From the cell containing the given text, extract its center point as [X, Y] coordinate. 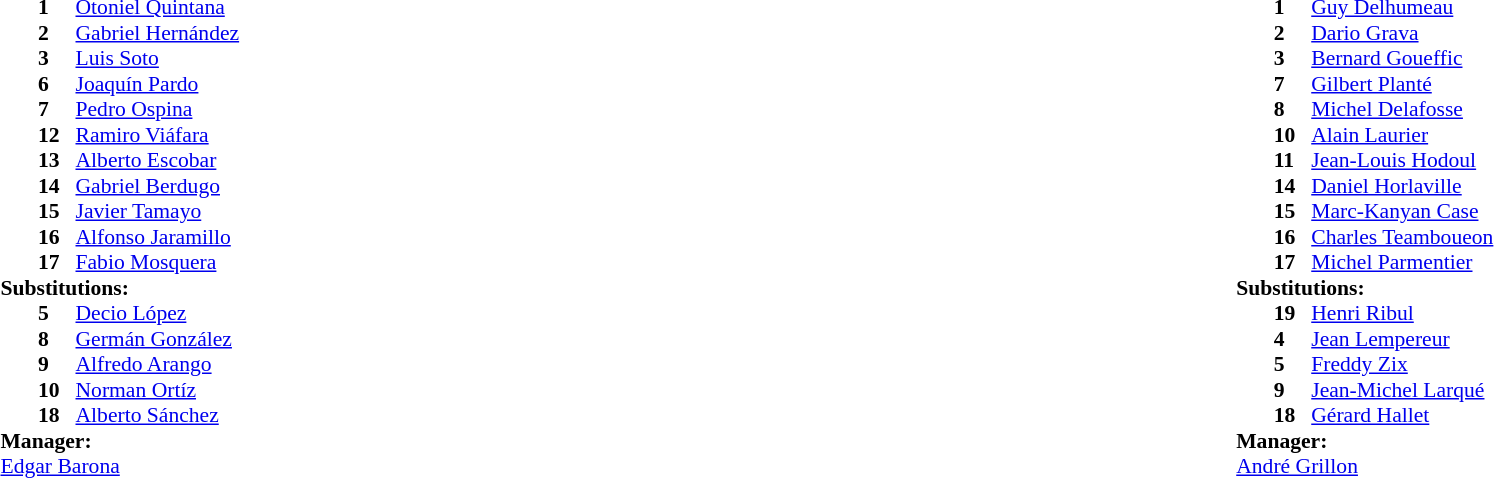
Alain Laurier [1402, 135]
Fabio Mosquera [158, 263]
Michel Delafosse [1402, 109]
12 [57, 135]
Pedro Ospina [158, 109]
Gilbert Planté [1402, 84]
Alfonso Jaramillo [158, 237]
Jean-Michel Larqué [1402, 390]
Gabriel Berdugo [158, 186]
Gérard Hallet [1402, 415]
Luis Soto [158, 59]
Ramiro Viáfara [158, 135]
Jean-Louis Hodoul [1402, 161]
13 [57, 161]
Javier Tamayo [158, 211]
Dario Grava [1402, 33]
Michel Parmentier [1402, 263]
Charles Teamboueon [1402, 237]
6 [57, 84]
Bernard Goueffic [1402, 59]
Gabriel Hernández [158, 33]
Norman Ortíz [158, 390]
Alberto Escobar [158, 161]
4 [1293, 339]
Germán González [158, 339]
Alberto Sánchez [158, 415]
Alfredo Arango [158, 365]
Jean Lempereur [1402, 339]
Freddy Zix [1402, 365]
19 [1293, 313]
Joaquín Pardo [158, 84]
Henri Ribul [1402, 313]
11 [1293, 161]
Marc-Kanyan Case [1402, 211]
Decio López [158, 313]
Daniel Horlaville [1402, 186]
